Return the (X, Y) coordinate for the center point of the cell that contains the specified text.  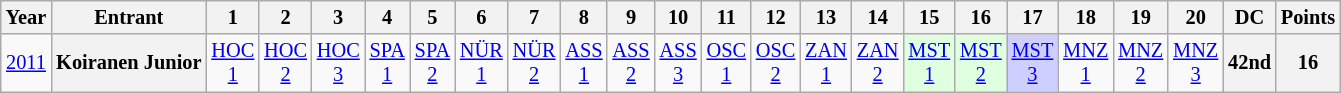
OSC2 (776, 63)
ASS3 (678, 63)
18 (1086, 17)
Koiranen Junior (128, 63)
13 (826, 17)
14 (878, 17)
DC (1250, 17)
5 (432, 17)
MNZ1 (1086, 63)
17 (1033, 17)
MNZ2 (1140, 63)
HOC2 (286, 63)
4 (388, 17)
SPA1 (388, 63)
MST2 (981, 63)
11 (726, 17)
20 (1196, 17)
Entrant (128, 17)
ZAN2 (878, 63)
7 (534, 17)
MST1 (929, 63)
MST3 (1033, 63)
10 (678, 17)
9 (630, 17)
MNZ3 (1196, 63)
Year (26, 17)
HOC1 (232, 63)
12 (776, 17)
ASS1 (584, 63)
NÜR1 (482, 63)
Points (1308, 17)
OSC1 (726, 63)
3 (338, 17)
42nd (1250, 63)
NÜR2 (534, 63)
2011 (26, 63)
19 (1140, 17)
SPA2 (432, 63)
ASS2 (630, 63)
2 (286, 17)
8 (584, 17)
HOC3 (338, 63)
6 (482, 17)
ZAN1 (826, 63)
15 (929, 17)
1 (232, 17)
